Detect which cell encompasses the target text, then output its (X, Y) center coordinate. 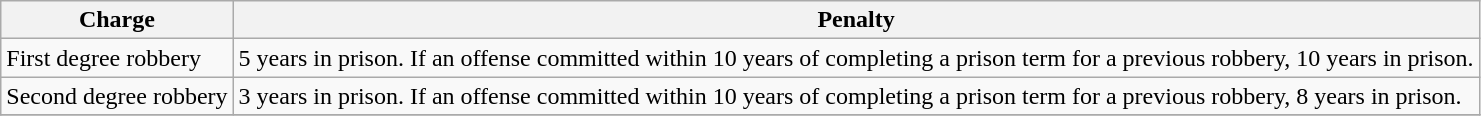
5 years in prison. If an offense committed within 10 years of completing a prison term for a previous robbery, 10 years in prison. (856, 58)
3 years in prison. If an offense committed within 10 years of completing a prison term for a previous robbery, 8 years in prison. (856, 96)
Penalty (856, 20)
Second degree robbery (117, 96)
Charge (117, 20)
First degree robbery (117, 58)
